For the text-containing cell, return its midpoint in [x, y] coordinate format. 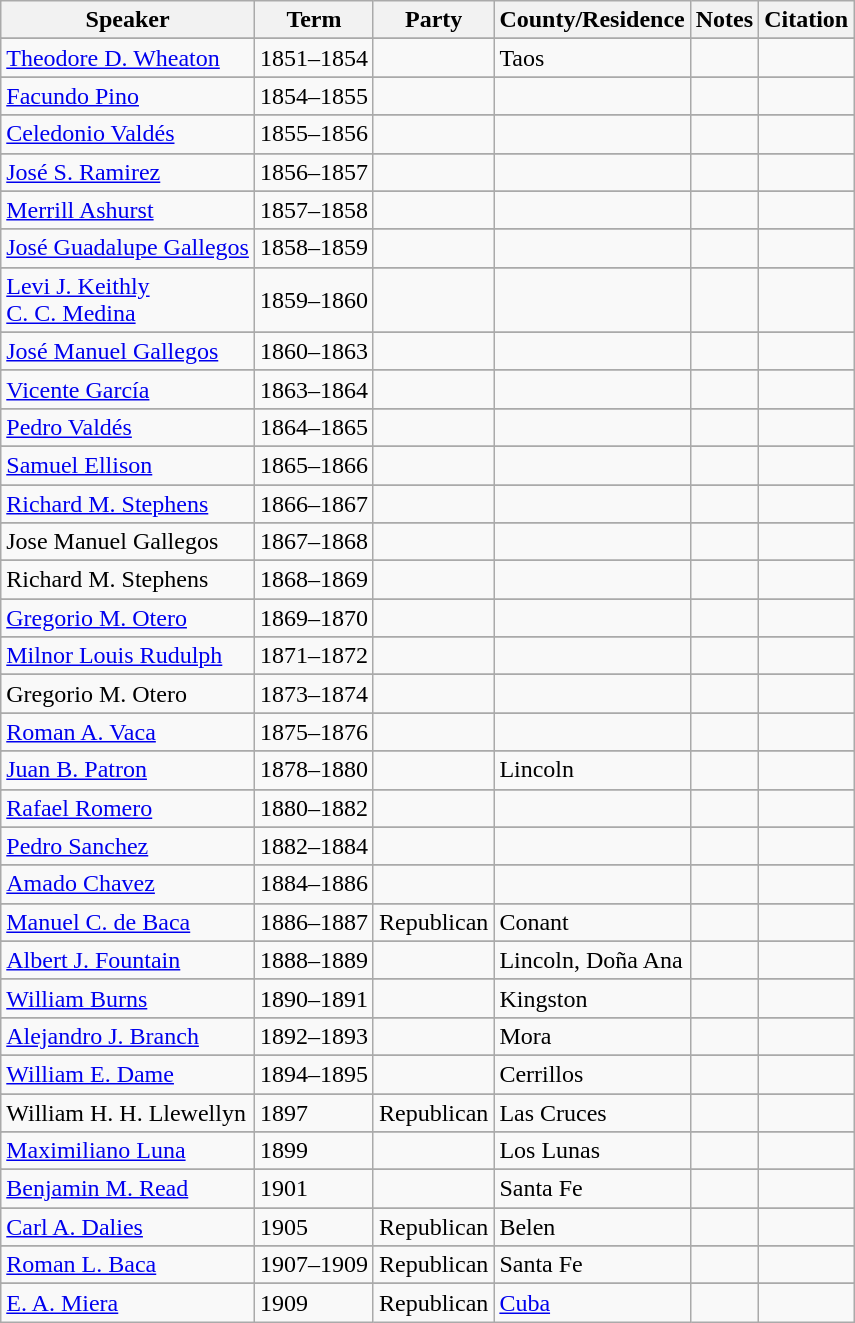
Carl A. Dalies [128, 1227]
William Burns [128, 998]
Jose Manuel Gallegos [128, 542]
1899 [314, 1151]
Celedonio Valdés [128, 134]
William H. H. Llewellyn [128, 1113]
Notes [724, 20]
1886–1887 [314, 922]
1873–1874 [314, 694]
1865–1866 [314, 465]
José Guadalupe Gallegos [128, 248]
Roman L. Baca [128, 1265]
E. A. Miera [128, 1303]
1871–1872 [314, 656]
Amado Chavez [128, 884]
Conant [592, 922]
Lincoln, Doña Ana [592, 960]
1878–1880 [314, 770]
Juan B. Patron [128, 770]
1859–1860 [314, 300]
Taos [592, 58]
1869–1870 [314, 618]
1880–1882 [314, 808]
José S. Ramirez [128, 172]
1905 [314, 1227]
1892–1893 [314, 1036]
1857–1858 [314, 210]
1867–1868 [314, 542]
Cerrillos [592, 1074]
Pedro Valdés [128, 427]
Milnor Louis Rudulph [128, 656]
Vicente García [128, 389]
1901 [314, 1189]
Alejandro J. Branch [128, 1036]
1866–1867 [314, 503]
1890–1891 [314, 998]
1868–1869 [314, 580]
1888–1889 [314, 960]
Merrill Ashurst [128, 210]
William E. Dame [128, 1074]
Benjamin M. Read [128, 1189]
1875–1876 [314, 732]
Lincoln [592, 770]
Mora [592, 1036]
1909 [314, 1303]
1907–1909 [314, 1265]
Cuba [592, 1303]
Manuel C. de Baca [128, 922]
1851–1854 [314, 58]
1897 [314, 1113]
Citation [806, 20]
Samuel Ellison [128, 465]
José Manuel Gallegos [128, 351]
Term [314, 20]
County/Residence [592, 20]
1884–1886 [314, 884]
Kingston [592, 998]
Levi J. KeithlyC. C. Medina [128, 300]
Roman A. Vaca [128, 732]
Party [433, 20]
1854–1855 [314, 96]
1860–1863 [314, 351]
Las Cruces [592, 1113]
1894–1895 [314, 1074]
Belen [592, 1227]
Pedro Sanchez [128, 846]
1882–1884 [314, 846]
1856–1857 [314, 172]
Albert J. Fountain [128, 960]
Facundo Pino [128, 96]
1863–1864 [314, 389]
Rafael Romero [128, 808]
1855–1856 [314, 134]
1858–1859 [314, 248]
Los Lunas [592, 1151]
Speaker [128, 20]
Maximiliano Luna [128, 1151]
1864–1865 [314, 427]
Theodore D. Wheaton [128, 58]
